From the cell containing the given text, extract its center point as [x, y] coordinate. 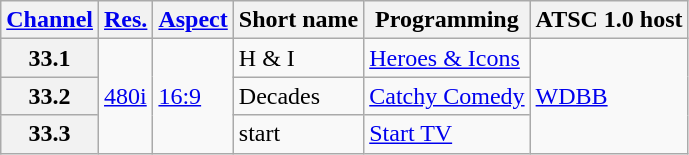
Short name [298, 20]
Heroes & Icons [447, 58]
Start TV [447, 134]
16:9 [193, 96]
Decades [298, 96]
33.2 [50, 96]
Catchy Comedy [447, 96]
33.3 [50, 134]
H & I [298, 58]
Programming [447, 20]
Aspect [193, 20]
WDBB [609, 96]
480i [126, 96]
33.1 [50, 58]
start [298, 134]
Res. [126, 20]
ATSC 1.0 host [609, 20]
Channel [50, 20]
